Scan for the cell matching the given text and deliver its (X, Y) coordinate at center. 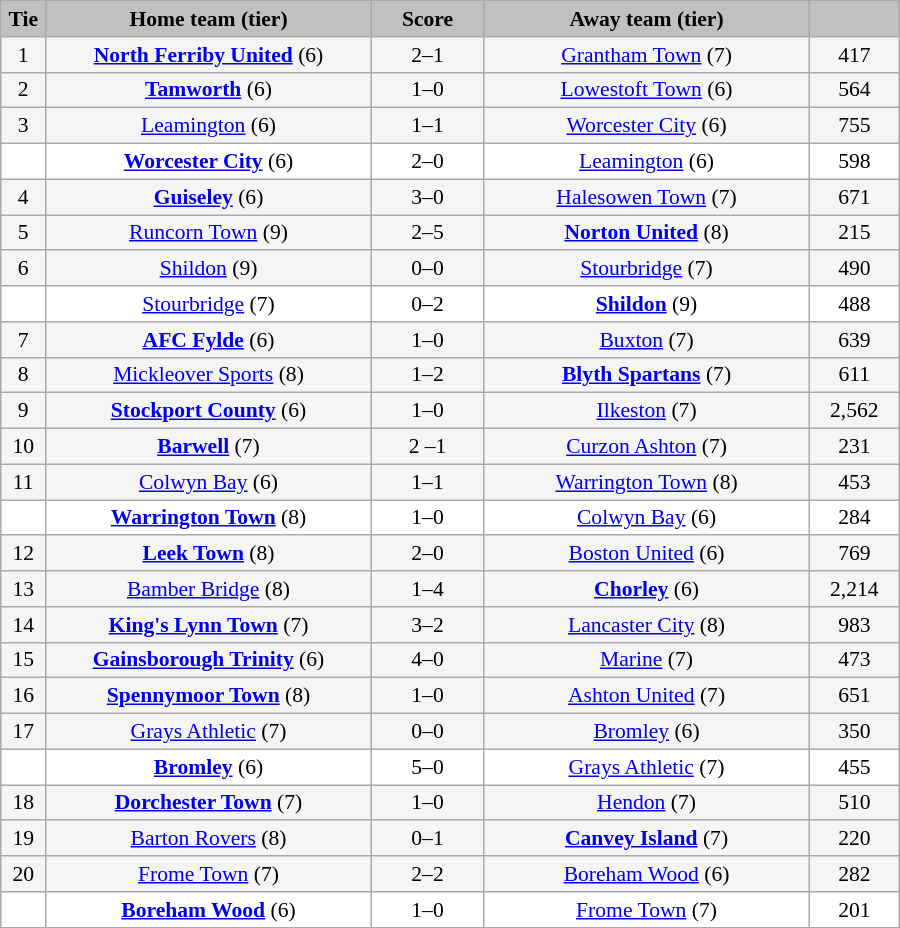
215 (854, 233)
Barwell (7) (209, 447)
10 (24, 447)
Guiseley (6) (209, 197)
Ilkeston (7) (647, 411)
Tie (24, 19)
2,214 (854, 589)
488 (854, 304)
220 (854, 839)
651 (854, 696)
564 (854, 90)
Norton United (8) (647, 233)
0–2 (427, 304)
Ashton United (7) (647, 696)
9 (24, 411)
12 (24, 554)
Blyth Spartans (7) (647, 375)
3–2 (427, 625)
0–1 (427, 839)
Curzon Ashton (7) (647, 447)
North Ferriby United (6) (209, 55)
Dorchester Town (7) (209, 803)
7 (24, 340)
Chorley (6) (647, 589)
453 (854, 482)
455 (854, 767)
6 (24, 269)
510 (854, 803)
Score (427, 19)
417 (854, 55)
Leek Town (8) (209, 554)
Tamworth (6) (209, 90)
5–0 (427, 767)
Boston United (6) (647, 554)
1–4 (427, 589)
3–0 (427, 197)
Mickleover Sports (8) (209, 375)
2 –1 (427, 447)
231 (854, 447)
490 (854, 269)
Stockport County (6) (209, 411)
284 (854, 518)
Home team (tier) (209, 19)
Marine (7) (647, 660)
Halesowen Town (7) (647, 197)
282 (854, 874)
755 (854, 126)
473 (854, 660)
15 (24, 660)
Hendon (7) (647, 803)
Buxton (7) (647, 340)
769 (854, 554)
Gainsborough Trinity (6) (209, 660)
Bamber Bridge (8) (209, 589)
13 (24, 589)
1–2 (427, 375)
Grantham Town (7) (647, 55)
18 (24, 803)
King's Lynn Town (7) (209, 625)
2–5 (427, 233)
639 (854, 340)
4–0 (427, 660)
8 (24, 375)
4 (24, 197)
2,562 (854, 411)
671 (854, 197)
201 (854, 910)
Barton Rovers (8) (209, 839)
20 (24, 874)
Spennymoor Town (8) (209, 696)
2 (24, 90)
Runcorn Town (9) (209, 233)
611 (854, 375)
16 (24, 696)
1 (24, 55)
5 (24, 233)
3 (24, 126)
14 (24, 625)
983 (854, 625)
Lancaster City (8) (647, 625)
598 (854, 162)
Away team (tier) (647, 19)
Lowestoft Town (6) (647, 90)
350 (854, 732)
AFC Fylde (6) (209, 340)
17 (24, 732)
Canvey Island (7) (647, 839)
11 (24, 482)
2–2 (427, 874)
2–1 (427, 55)
19 (24, 839)
